Search for the cell housing the specified text and yield its [X, Y] center coordinate. 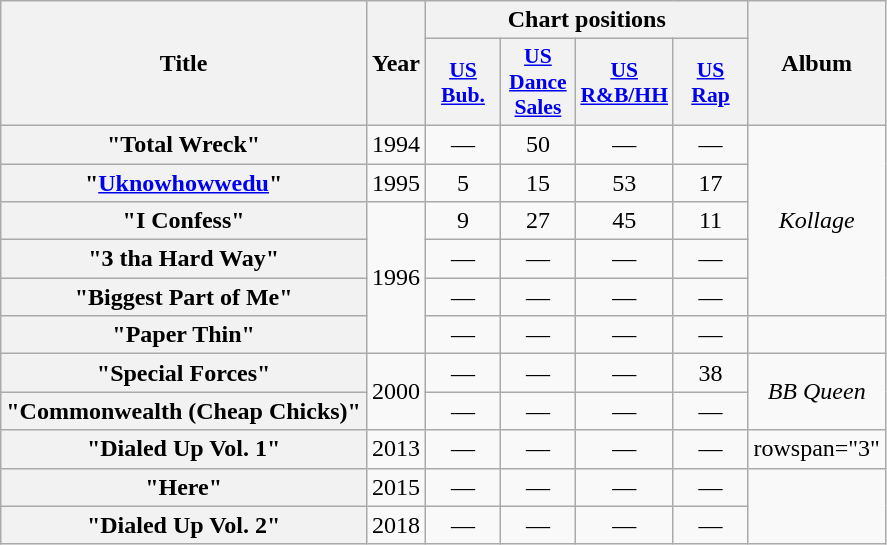
11 [710, 221]
2018 [396, 525]
Title [184, 64]
"Dialed Up Vol. 2" [184, 525]
"Biggest Part of Me" [184, 297]
45 [624, 221]
"Dialed Up Vol. 1" [184, 449]
"Here" [184, 487]
"Commonwealth (Cheap Chicks)" [184, 411]
2015 [396, 487]
"Paper Thin" [184, 335]
2013 [396, 449]
Album [817, 64]
9 [464, 221]
"Uknowhowwedu" [184, 183]
15 [538, 183]
2000 [396, 392]
Chart positions [587, 20]
1995 [396, 183]
1994 [396, 144]
Year [396, 64]
"Total Wreck" [184, 144]
17 [710, 183]
USDanceSales [538, 82]
rowspan="3" [817, 449]
5 [464, 183]
1996 [396, 278]
38 [710, 373]
27 [538, 221]
Kollage [817, 220]
USBub. [464, 82]
"I Confess" [184, 221]
50 [538, 144]
USRap [710, 82]
"3 tha Hard Way" [184, 259]
"Special Forces" [184, 373]
53 [624, 183]
BB Queen [817, 392]
USR&B/HH [624, 82]
